Search for the cell housing the specified text and yield its [x, y] center coordinate. 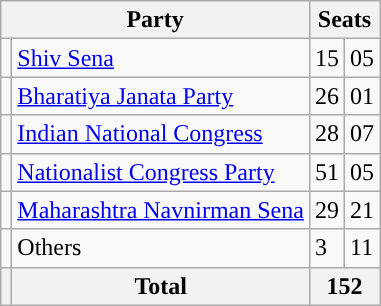
Indian National Congress [161, 134]
28 [326, 134]
152 [344, 286]
29 [326, 210]
21 [362, 210]
3 [326, 248]
26 [326, 96]
Party [156, 20]
Others [161, 248]
Total [161, 286]
Seats [344, 20]
15 [326, 58]
51 [326, 172]
Shiv Sena [161, 58]
01 [362, 96]
07 [362, 134]
11 [362, 248]
Maharashtra Navnirman Sena [161, 210]
Nationalist Congress Party [161, 172]
Bharatiya Janata Party [161, 96]
